Determine the [x, y] coordinate at the center of the cell enclosing the given text.  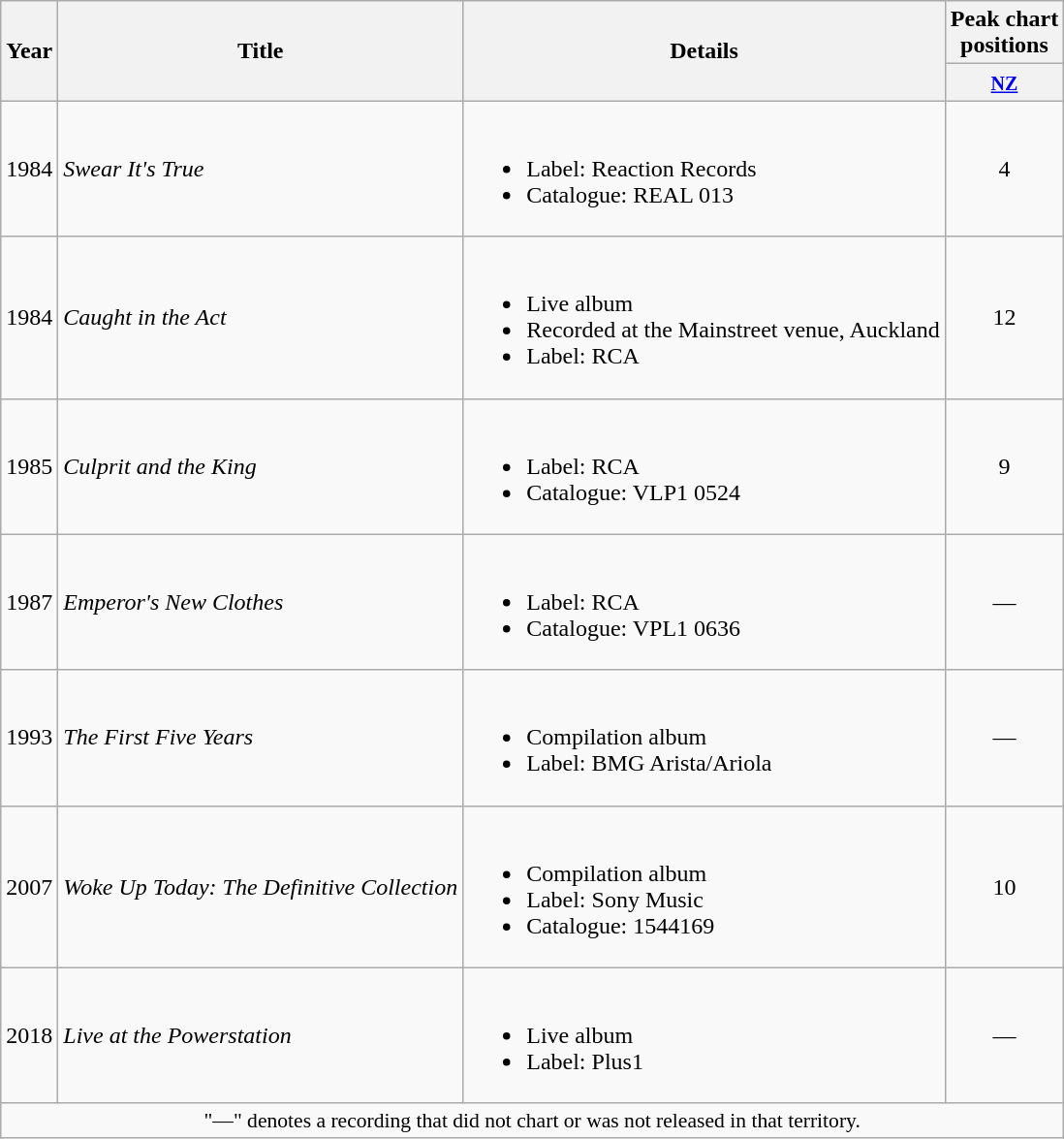
Swear It's True [261, 169]
Live at the Powerstation [261, 1035]
The First Five Years [261, 738]
Emperor's New Clothes [261, 602]
Title [261, 50]
9 [1004, 466]
1993 [29, 738]
Label: RCACatalogue: VPL1 0636 [704, 602]
Year [29, 50]
"—" denotes a recording that did not chart or was not released in that territory. [533, 1121]
4 [1004, 169]
Live albumRecorded at the Mainstreet venue, AucklandLabel: RCA [704, 318]
Label: Reaction RecordsCatalogue: REAL 013 [704, 169]
Compilation albumLabel: Sony MusicCatalogue: 1544169 [704, 886]
Caught in the Act [261, 318]
Culprit and the King [261, 466]
2007 [29, 886]
Label: RCACatalogue: VLP1 0524 [704, 466]
Live albumLabel: Plus1 [704, 1035]
2018 [29, 1035]
Compilation albumLabel: BMG Arista/Ariola [704, 738]
1987 [29, 602]
NZ [1004, 82]
10 [1004, 886]
Peak chartpositions [1004, 33]
12 [1004, 318]
Woke Up Today: The Definitive Collection [261, 886]
1985 [29, 466]
Details [704, 50]
